Determine the [X, Y] coordinate at the center of the cell enclosing the given text.  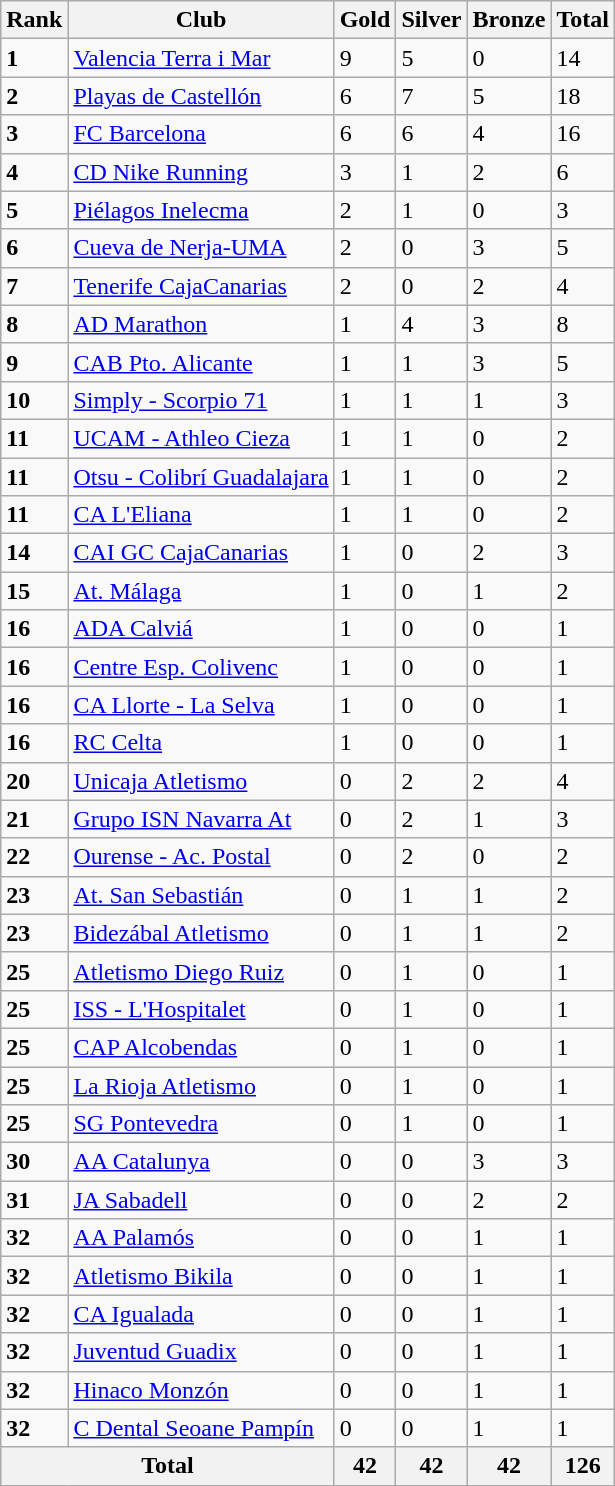
Centre Esp. Colivenc [201, 667]
18 [583, 96]
30 [34, 1162]
CAP Alcobendas [201, 1047]
C Dental Seoane Pampín [201, 1428]
CA L'Eliana [201, 515]
CA Igualada [201, 1314]
20 [34, 781]
Gold [365, 20]
Valencia Terra i Mar [201, 58]
Playas de Castellón [201, 96]
Ourense - Ac. Postal [201, 857]
Rank [34, 20]
Juventud Guadix [201, 1352]
21 [34, 819]
Unicaja Atletismo [201, 781]
Atletismo Diego Ruiz [201, 971]
ISS - L'Hospitalet [201, 1009]
Hinaco Monzón [201, 1390]
JA Sabadell [201, 1200]
CA Llorte - La Selva [201, 705]
ADA Calviá [201, 629]
31 [34, 1200]
Piélagos Inelecma [201, 210]
AD Marathon [201, 324]
AA Catalunya [201, 1162]
RC Celta [201, 743]
22 [34, 857]
SG Pontevedra [201, 1124]
15 [34, 591]
Tenerife CajaCanarias [201, 286]
CAI GC CajaCanarias [201, 553]
Bronze [509, 20]
Silver [432, 20]
AA Palamós [201, 1238]
La Rioja Atletismo [201, 1085]
CD Nike Running [201, 172]
Atletismo Bikila [201, 1276]
Simply - Scorpio 71 [201, 400]
CAB Pto. Alicante [201, 362]
10 [34, 400]
UCAM - Athleo Cieza [201, 438]
Bidezábal Atletismo [201, 933]
Cueva de Nerja-UMA [201, 248]
FC Barcelona [201, 134]
Club [201, 20]
At. Málaga [201, 591]
Grupo ISN Navarra At [201, 819]
126 [583, 1466]
Otsu - Colibrí Guadalajara [201, 477]
At. San Sebastián [201, 895]
